For the text-containing cell, return its midpoint in [X, Y] coordinate format. 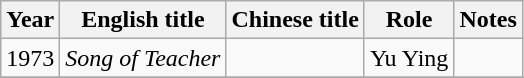
Year [30, 20]
Chinese title [295, 20]
1973 [30, 58]
Notes [488, 20]
Role [409, 20]
English title [143, 20]
Yu Ying [409, 58]
Song of Teacher [143, 58]
